For the text-containing cell, return its midpoint in (X, Y) coordinate format. 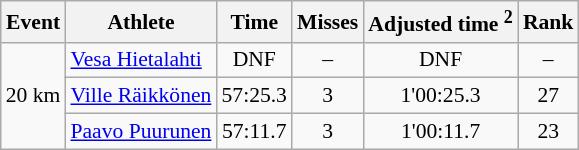
Misses (328, 22)
Vesa Hietalahti (140, 60)
27 (548, 96)
Event (34, 22)
Ville Räikkönen (140, 96)
Paavo Puurunen (140, 132)
20 km (34, 96)
57:25.3 (254, 96)
Adjusted time 2 (440, 22)
1'00:25.3 (440, 96)
1'00:11.7 (440, 132)
Rank (548, 22)
Athlete (140, 22)
57:11.7 (254, 132)
Time (254, 22)
23 (548, 132)
